Determine the [x, y] coordinate at the center of the cell enclosing the given text.  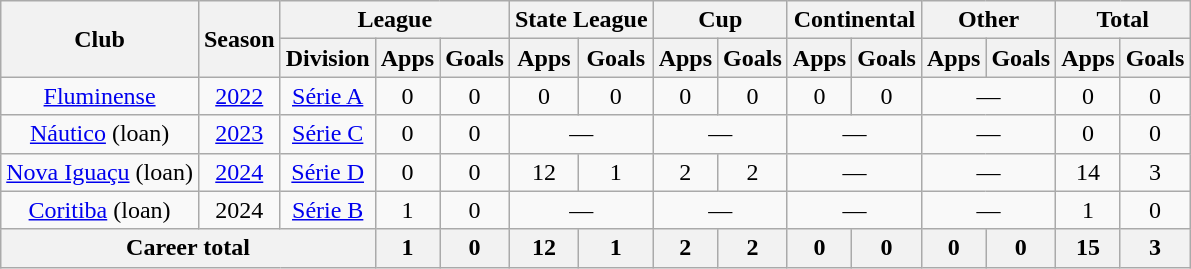
2022 [239, 96]
Continental [854, 20]
Other [988, 20]
Série D [328, 172]
Série A [328, 96]
Náutico (loan) [100, 134]
Cup [720, 20]
Club [100, 39]
14 [1088, 172]
Division [328, 58]
Série B [328, 210]
15 [1088, 248]
2023 [239, 134]
Coritiba (loan) [100, 210]
Fluminense [100, 96]
State League [581, 20]
League [394, 20]
Série C [328, 134]
Nova Iguaçu (loan) [100, 172]
Career total [188, 248]
Season [239, 39]
Total [1123, 20]
